Locate the cell with the specified text and output its [x, y] center coordinate. 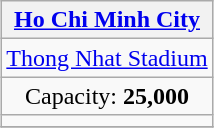
Capacity: 25,000 [107, 96]
Thong Nhat Stadium [107, 58]
Ho Chi Minh City [107, 20]
